Pinpoint the cell where the given text exists, returning its [x, y] midpoint coordinate. 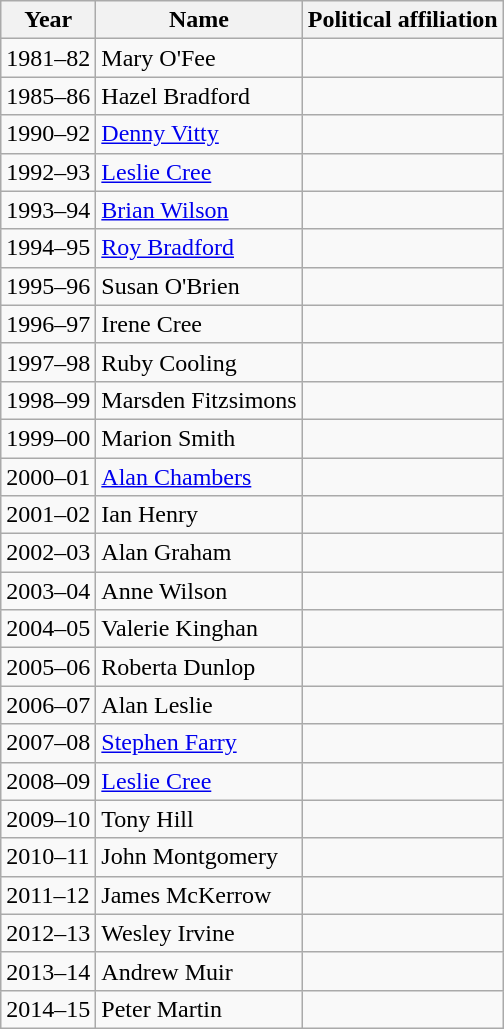
2009–10 [48, 819]
Irene Cree [199, 324]
Alan Leslie [199, 705]
Alan Chambers [199, 477]
1985–86 [48, 96]
Susan O'Brien [199, 286]
Year [48, 20]
1994–95 [48, 248]
Alan Graham [199, 553]
James McKerrow [199, 895]
1999–00 [48, 438]
Anne Wilson [199, 591]
Wesley Irvine [199, 933]
2014–15 [48, 1009]
1992–93 [48, 172]
2005–06 [48, 667]
Political affiliation [402, 20]
Roy Bradford [199, 248]
2000–01 [48, 477]
Peter Martin [199, 1009]
1995–96 [48, 286]
2004–05 [48, 629]
1997–98 [48, 362]
Ian Henry [199, 515]
Hazel Bradford [199, 96]
Marsden Fitzsimons [199, 400]
2007–08 [48, 743]
Valerie Kinghan [199, 629]
Denny Vitty [199, 134]
1998–99 [48, 400]
2008–09 [48, 781]
1981–82 [48, 58]
1996–97 [48, 324]
2012–13 [48, 933]
Brian Wilson [199, 210]
Mary O'Fee [199, 58]
Name [199, 20]
Stephen Farry [199, 743]
John Montgomery [199, 857]
2002–03 [48, 553]
2011–12 [48, 895]
1990–92 [48, 134]
2003–04 [48, 591]
2001–02 [48, 515]
Tony Hill [199, 819]
1993–94 [48, 210]
2010–11 [48, 857]
Marion Smith [199, 438]
Andrew Muir [199, 971]
Ruby Cooling [199, 362]
Roberta Dunlop [199, 667]
2013–14 [48, 971]
2006–07 [48, 705]
